Return [X, Y] of the center of cell containing provided text 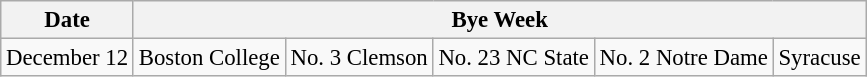
Syracuse [820, 58]
Bye Week [500, 20]
No. 23 NC State [514, 58]
No. 3 Clemson [359, 58]
Date [68, 20]
Boston College [209, 58]
No. 2 Notre Dame [684, 58]
December 12 [68, 58]
